Return the (x, y) coordinate for the center point of the cell that contains the specified text.  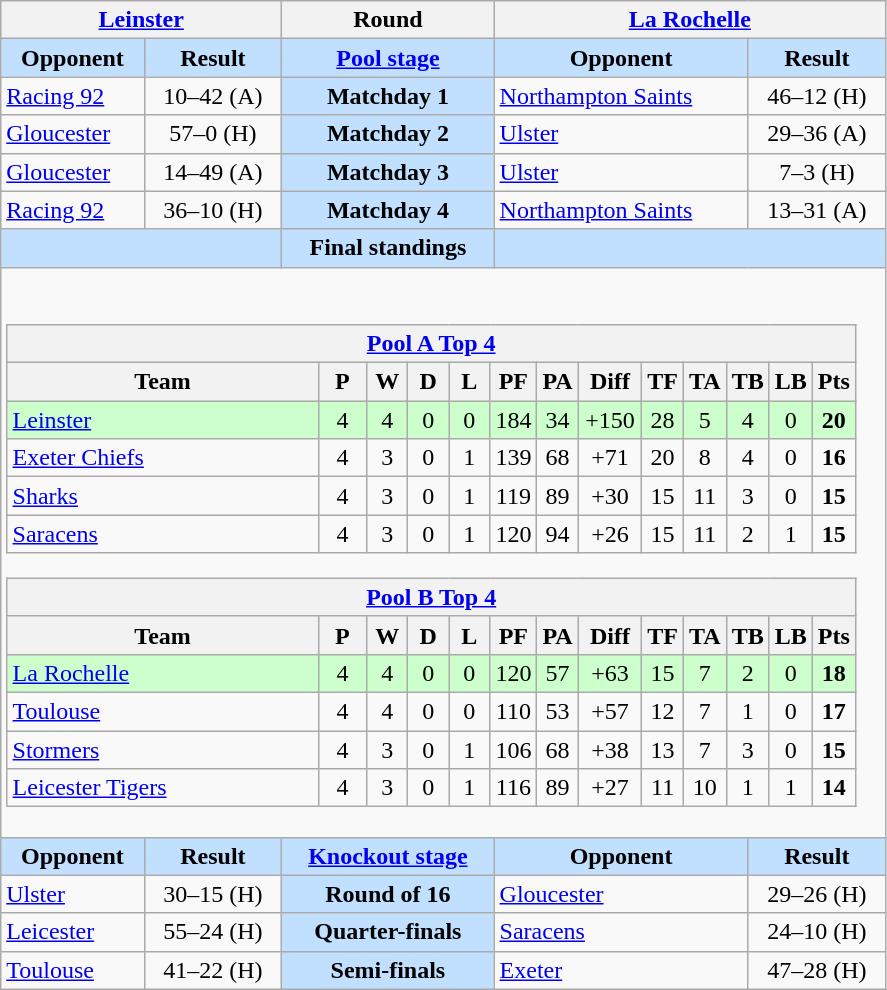
36–10 (H) (213, 210)
47–28 (H) (817, 970)
+63 (610, 673)
Final standings (388, 248)
28 (663, 420)
94 (558, 534)
106 (514, 750)
Sharks (162, 496)
+57 (610, 712)
Matchday 2 (388, 134)
+27 (610, 788)
Leicester Tigers (162, 788)
Leicester (72, 932)
Semi-finals (388, 970)
7–3 (H) (817, 172)
8 (704, 458)
Pool B Top 4 (431, 597)
29–36 (A) (817, 134)
14–49 (A) (213, 172)
119 (514, 496)
24–10 (H) (817, 932)
+150 (610, 420)
30–15 (H) (213, 894)
Matchday 1 (388, 96)
116 (514, 788)
Pool A Top 4 (431, 343)
53 (558, 712)
184 (514, 420)
57–0 (H) (213, 134)
+30 (610, 496)
Matchday 4 (388, 210)
+26 (610, 534)
139 (514, 458)
34 (558, 420)
110 (514, 712)
46–12 (H) (817, 96)
Pool stage (388, 58)
Stormers (162, 750)
41–22 (H) (213, 970)
Round (388, 20)
Matchday 3 (388, 172)
Round of 16 (388, 894)
+71 (610, 458)
18 (834, 673)
13 (663, 750)
5 (704, 420)
57 (558, 673)
14 (834, 788)
+38 (610, 750)
55–24 (H) (213, 932)
16 (834, 458)
Exeter Chiefs (162, 458)
Knockout stage (388, 856)
Quarter-finals (388, 932)
Exeter (621, 970)
10–42 (A) (213, 96)
10 (704, 788)
29–26 (H) (817, 894)
17 (834, 712)
12 (663, 712)
13–31 (A) (817, 210)
